From the cell containing the given text, extract its center point as [x, y] coordinate. 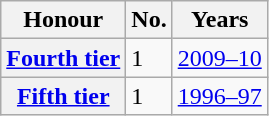
Years [220, 20]
Fifth tier [64, 96]
Honour [64, 20]
Fourth tier [64, 58]
2009–10 [220, 58]
No. [149, 20]
1996–97 [220, 96]
